Detect which cell encompasses the target text, then output its (X, Y) center coordinate. 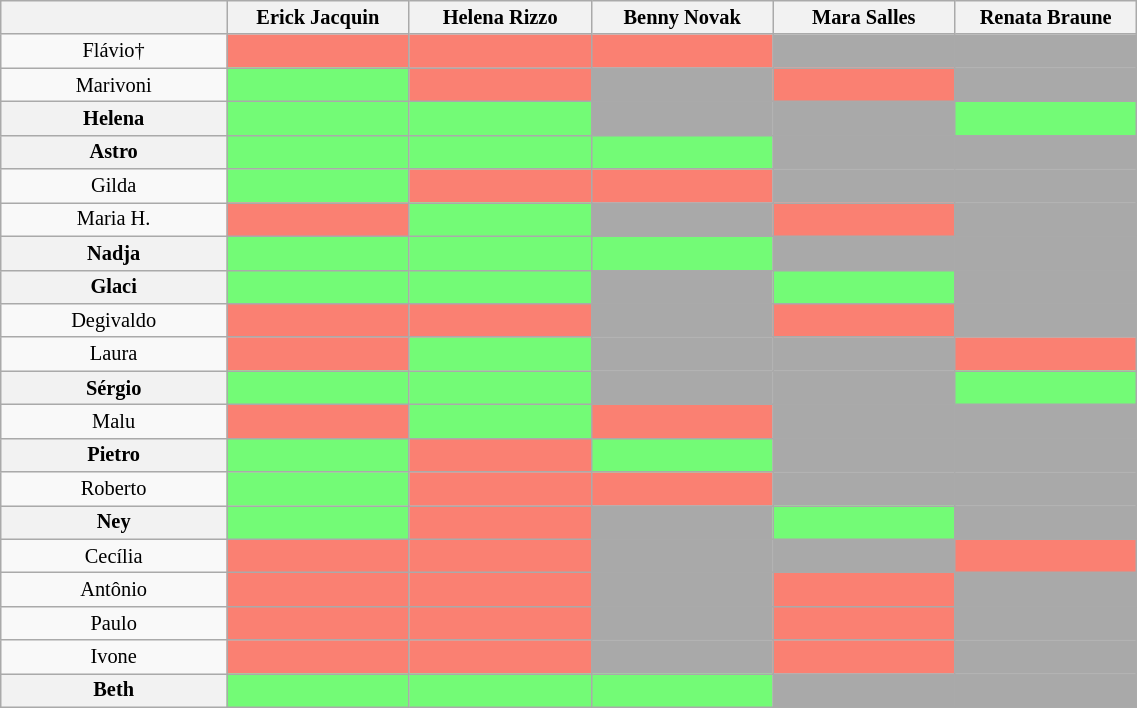
Roberto (114, 489)
Ivone (114, 657)
Flávio† (114, 51)
Erick Jacquin (318, 17)
Nadja (114, 253)
Pietro (114, 455)
Gilda (114, 186)
Malu (114, 421)
Mara Salles (864, 17)
Cecília (114, 556)
Paulo (114, 623)
Marivoni (114, 85)
Ney (114, 522)
Glaci (114, 287)
Maria H. (114, 219)
Beth (114, 690)
Astro (114, 152)
Helena (114, 118)
Laura (114, 354)
Benny Novak (682, 17)
Renata Braune (1045, 17)
Degivaldo (114, 320)
Antônio (114, 589)
Sérgio (114, 388)
Helena Rizzo (500, 17)
